Detect which cell encompasses the target text, then output its (X, Y) center coordinate. 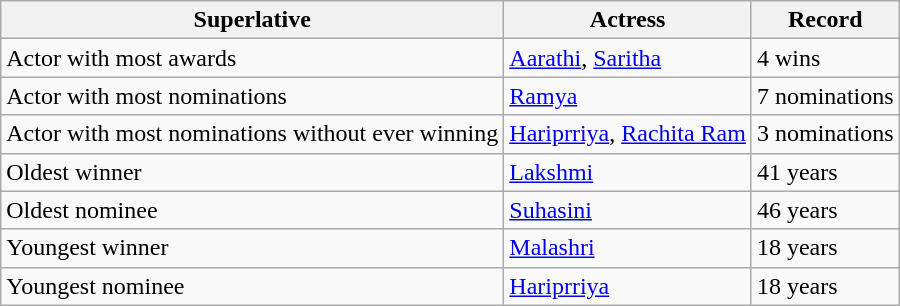
Youngest winner (252, 248)
Actor with most nominations (252, 96)
Suhasini (628, 210)
Hariprriya, Rachita Ram (628, 134)
Superlative (252, 20)
46 years (825, 210)
Ramya (628, 96)
Youngest nominee (252, 286)
Hariprriya (628, 286)
Aarathi, Saritha (628, 58)
Lakshmi (628, 172)
41 years (825, 172)
7 nominations (825, 96)
Malashri (628, 248)
Actress (628, 20)
Actor with most nominations without ever winning (252, 134)
Actor with most awards (252, 58)
3 nominations (825, 134)
Oldest winner (252, 172)
Oldest nominee (252, 210)
4 wins (825, 58)
Record (825, 20)
